Capture the cell that displays the provided text and extract its (X, Y) central coordinate. 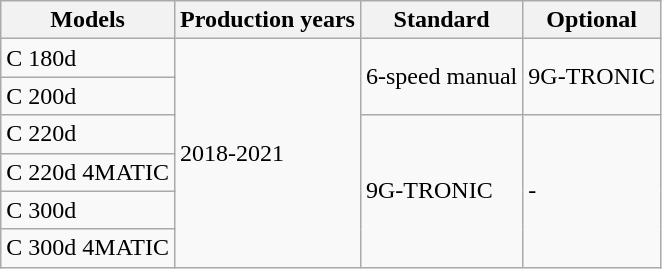
6-speed manual (441, 77)
2018-2021 (267, 153)
C 300d 4MATIC (88, 248)
C 220d 4MATIC (88, 172)
C 200d (88, 96)
- (592, 191)
C 300d (88, 210)
C 180d (88, 58)
Models (88, 20)
Standard (441, 20)
C 220d (88, 134)
Optional (592, 20)
Production years (267, 20)
